Extract the [X, Y] coordinate from the center of the cell holding the provided text.  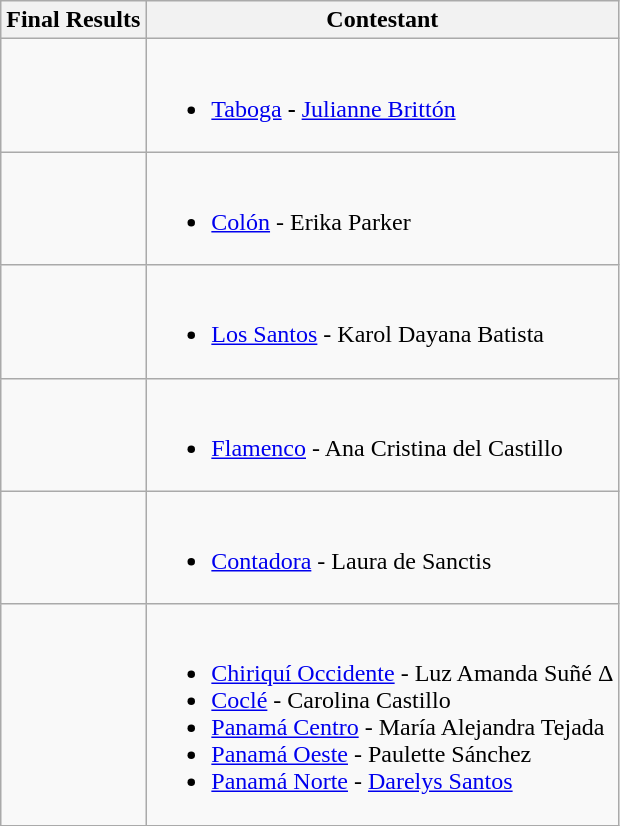
Contestant [382, 20]
Taboga - Julianne Brittón [382, 96]
Los Santos - Karol Dayana Batista [382, 322]
Flamenco - Ana Cristina del Castillo [382, 434]
Final Results [74, 20]
Contadora - Laura de Sanctis [382, 548]
Colón - Erika Parker [382, 208]
